Return (X, Y) of the center of cell containing provided text 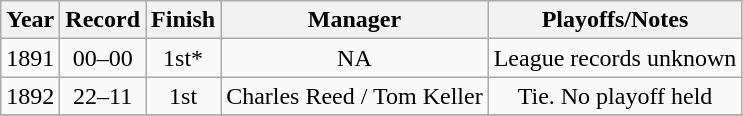
1891 (30, 58)
00–00 (103, 58)
1892 (30, 96)
Playoffs/Notes (615, 20)
Manager (355, 20)
22–11 (103, 96)
Year (30, 20)
Tie. No playoff held (615, 96)
League records unknown (615, 58)
Finish (184, 20)
Record (103, 20)
Charles Reed / Tom Keller (355, 96)
1st (184, 96)
NA (355, 58)
1st* (184, 58)
